Return the [X, Y] coordinate for the center point of the cell that contains the specified text.  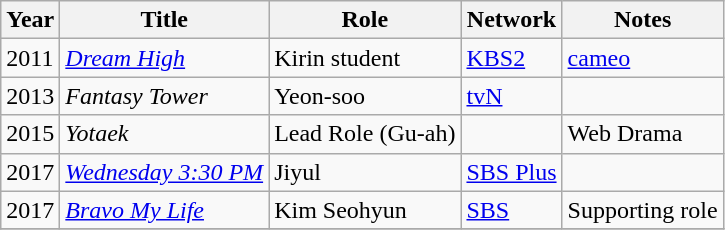
Yotaek [164, 134]
Title [164, 20]
Year [30, 20]
Fantasy Tower [164, 96]
Web Drama [642, 134]
Jiyul [365, 172]
Network [512, 20]
SBS [512, 210]
tvN [512, 96]
Kirin student [365, 58]
cameo [642, 58]
Role [365, 20]
Notes [642, 20]
Kim Seohyun [365, 210]
2011 [30, 58]
Supporting role [642, 210]
SBS Plus [512, 172]
Dream High [164, 58]
2015 [30, 134]
Wednesday 3:30 PM [164, 172]
Yeon-soo [365, 96]
2013 [30, 96]
KBS2 [512, 58]
Lead Role (Gu-ah) [365, 134]
Bravo My Life [164, 210]
